From the cell containing the given text, extract its center point as (x, y) coordinate. 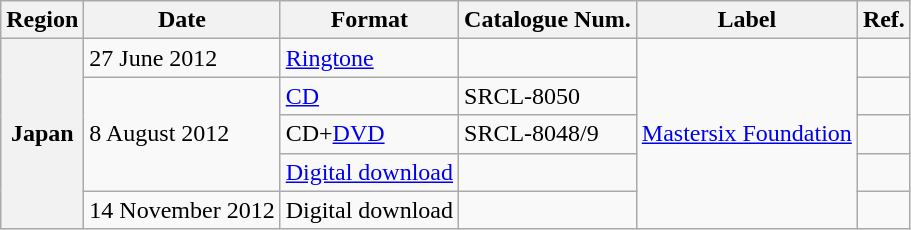
Japan (42, 134)
14 November 2012 (182, 210)
Ringtone (369, 58)
Date (182, 20)
Mastersix Foundation (746, 134)
Label (746, 20)
27 June 2012 (182, 58)
Format (369, 20)
Ref. (884, 20)
SRCL-8048/9 (548, 134)
8 August 2012 (182, 134)
CD+DVD (369, 134)
Catalogue Num. (548, 20)
Region (42, 20)
SRCL-8050 (548, 96)
CD (369, 96)
